Scan for the cell matching the given text and deliver its [X, Y] coordinate at center. 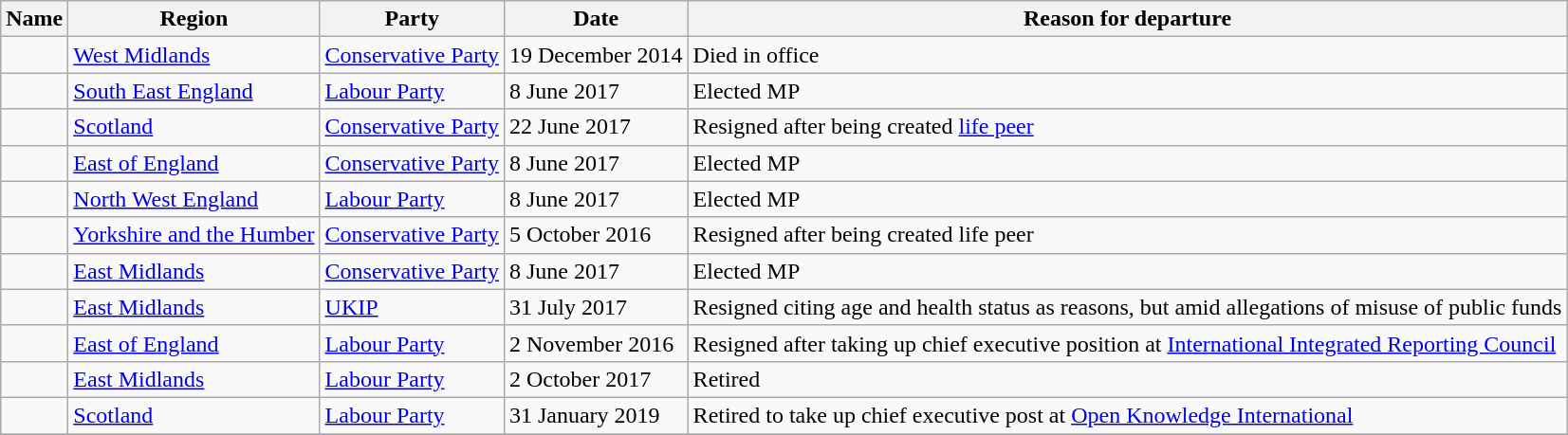
Region [194, 19]
5 October 2016 [596, 235]
Resigned citing age and health status as reasons, but amid allegations of misuse of public funds [1127, 307]
2 November 2016 [596, 343]
Resigned after taking up chief executive position at International Integrated Reporting Council [1127, 343]
2 October 2017 [596, 379]
Retired [1127, 379]
31 July 2017 [596, 307]
Yorkshire and the Humber [194, 235]
South East England [194, 91]
Party [412, 19]
West Midlands [194, 55]
Name [34, 19]
22 June 2017 [596, 127]
19 December 2014 [596, 55]
Retired to take up chief executive post at Open Knowledge International [1127, 415]
UKIP [412, 307]
31 January 2019 [596, 415]
Died in office [1127, 55]
Reason for departure [1127, 19]
North West England [194, 199]
Date [596, 19]
